Identify which cell holds the provided text, then report its (X, Y) central coordinate. 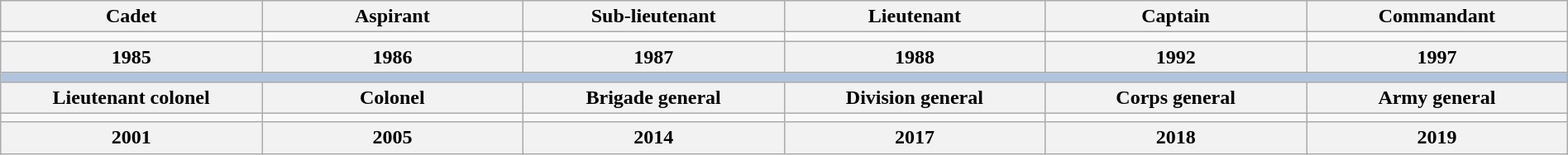
Sub-lieutenant (653, 16)
1988 (915, 57)
2018 (1176, 138)
Army general (1437, 97)
Lieutenant (915, 16)
Lieutenant colonel (131, 97)
2005 (392, 138)
Brigade general (653, 97)
2017 (915, 138)
Corps general (1176, 97)
2019 (1437, 138)
1992 (1176, 57)
Division general (915, 97)
Cadet (131, 16)
1997 (1437, 57)
Commandant (1437, 16)
2014 (653, 138)
Colonel (392, 97)
Captain (1176, 16)
2001 (131, 138)
1987 (653, 57)
Aspirant (392, 16)
1986 (392, 57)
1985 (131, 57)
